Output the [x, y] coordinate of the center of the cell containing the given text.  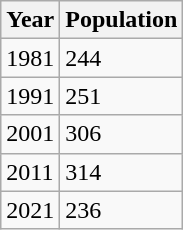
1981 [30, 58]
Year [30, 20]
244 [122, 58]
1991 [30, 96]
236 [122, 210]
314 [122, 172]
2001 [30, 134]
306 [122, 134]
2021 [30, 210]
2011 [30, 172]
Population [122, 20]
251 [122, 96]
